Return the [x, y] coordinate for the center point of the cell that contains the specified text.  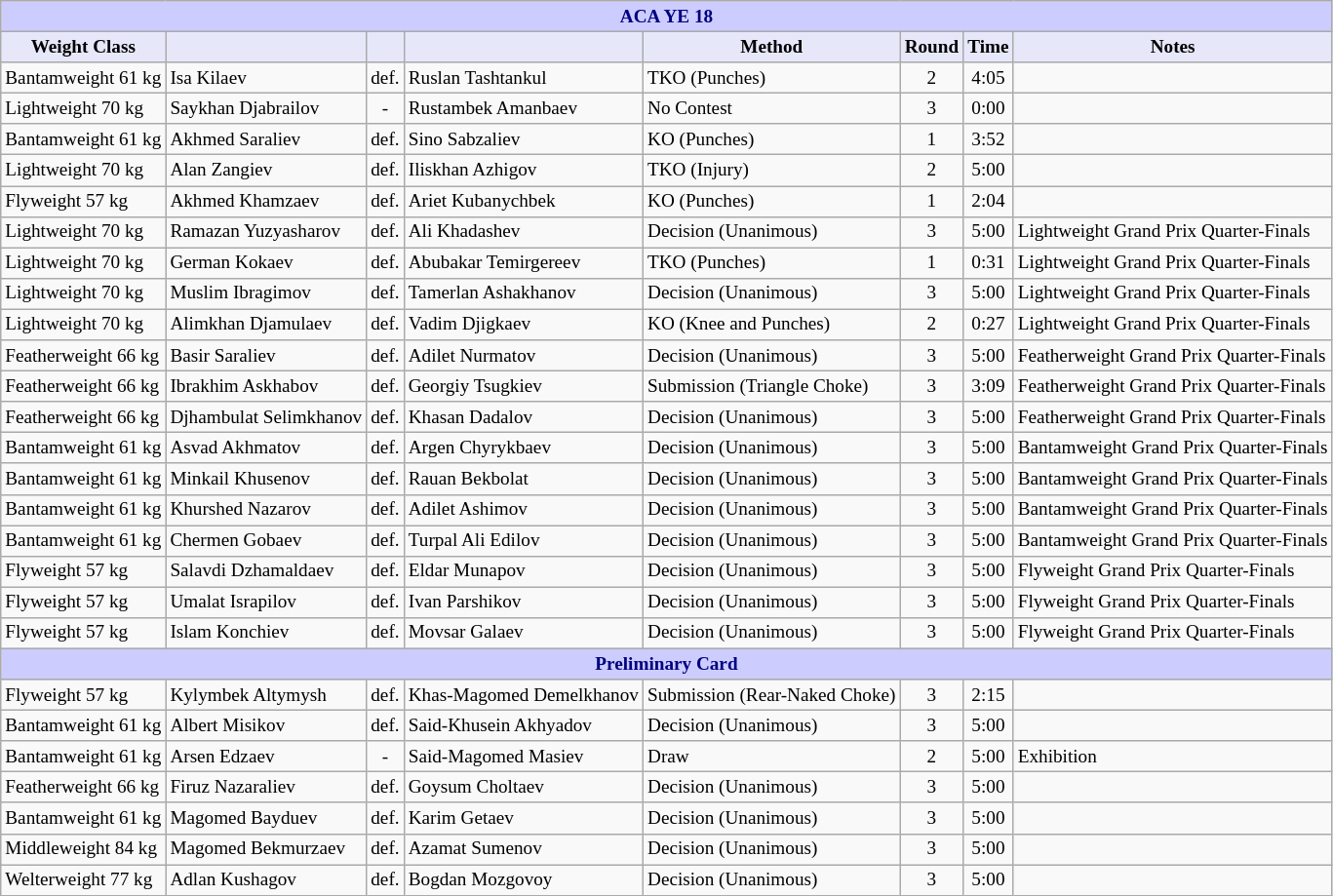
TKO (Injury) [771, 171]
Ivan Parshikov [523, 603]
Rauan Bekbolat [523, 479]
Middleweight 84 kg [84, 849]
Goysum Choltaev [523, 788]
0:00 [989, 108]
Eldar Munapov [523, 571]
0:31 [989, 263]
2:04 [989, 201]
Weight Class [84, 47]
German Kokaev [266, 263]
Akhmed Saraliev [266, 139]
Isa Kilaev [266, 78]
Round [932, 47]
Turpal Ali Edilov [523, 540]
Adilet Nurmatov [523, 356]
Basir Saraliev [266, 356]
Asvad Akhmatov [266, 448]
Minkail Khusenov [266, 479]
Notes [1172, 47]
Chermen Gobaev [266, 540]
Ruslan Tashtankul [523, 78]
Georgiy Tsugkiev [523, 386]
Azamat Sumenov [523, 849]
Sino Sabzaliev [523, 139]
Arsen Edzaev [266, 757]
Adilet Ashimov [523, 510]
Albert Misikov [266, 725]
4:05 [989, 78]
Iliskhan Azhigov [523, 171]
Said-Magomed Masiev [523, 757]
Bogdan Mozgovoy [523, 879]
Welterweight 77 kg [84, 879]
Saykhan Djabrailov [266, 108]
Khas-Magomed Demelkhanov [523, 695]
0:27 [989, 325]
Ariet Kubanychbek [523, 201]
Argen Chyrykbaev [523, 448]
Vadim Djigkaev [523, 325]
Islam Konchiev [266, 633]
Ali Khadashev [523, 232]
Ibrakhim Askhabov [266, 386]
Time [989, 47]
Akhmed Khamzaev [266, 201]
Method [771, 47]
Alan Zangiev [266, 171]
Magomed Bayduev [266, 818]
Alimkhan Djamulaev [266, 325]
Submission (Rear-Naked Choke) [771, 695]
Kylymbek Altymysh [266, 695]
3:09 [989, 386]
Karim Getaev [523, 818]
Firuz Nazaraliev [266, 788]
Submission (Triangle Choke) [771, 386]
Exhibition [1172, 757]
Khasan Dadalov [523, 417]
Muslim Ibragimov [266, 293]
Djhambulat Selimkhanov [266, 417]
Umalat Israpilov [266, 603]
Draw [771, 757]
2:15 [989, 695]
KO (Knee and Punches) [771, 325]
Ramazan Yuzyasharov [266, 232]
3:52 [989, 139]
Rustambek Amanbaev [523, 108]
No Contest [771, 108]
Said-Khusein Akhyadov [523, 725]
Tamerlan Ashakhanov [523, 293]
Khurshed Nazarov [266, 510]
Magomed Bekmurzaev [266, 849]
Salavdi Dzhamaldaev [266, 571]
Abubakar Temirgereev [523, 263]
Preliminary Card [667, 664]
ACA YE 18 [667, 17]
Adlan Kushagov [266, 879]
Movsar Galaev [523, 633]
